Return (x, y) of the center of cell containing provided text 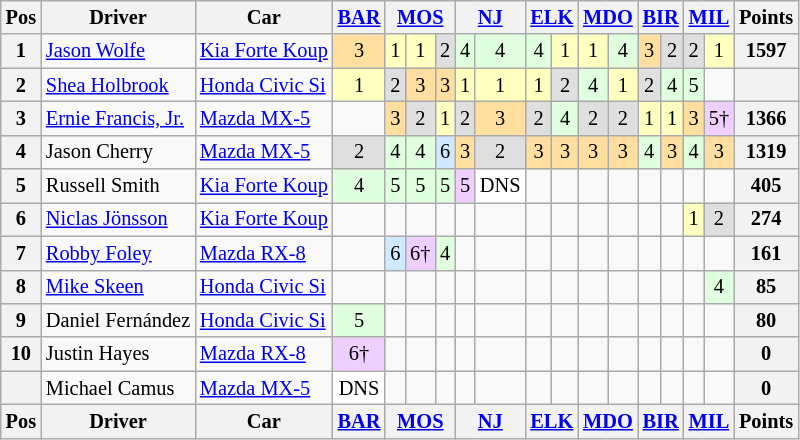
Jason Cherry (118, 152)
405 (766, 186)
Russell Smith (118, 186)
1597 (766, 51)
85 (766, 287)
80 (766, 320)
Shea Holbrook (118, 85)
Michael Camus (118, 388)
Mike Skeen (118, 287)
5† (719, 118)
9 (21, 320)
1319 (766, 152)
161 (766, 253)
1366 (766, 118)
Robby Foley (118, 253)
7 (21, 253)
10 (21, 354)
Niclas Jönsson (118, 219)
8 (21, 287)
Daniel Fernández (118, 320)
Justin Hayes (118, 354)
274 (766, 219)
Jason Wolfe (118, 51)
Ernie Francis, Jr. (118, 118)
